From the cell containing the given text, extract its center point as (x, y) coordinate. 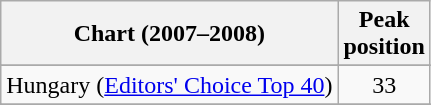
Chart (2007–2008) (170, 34)
33 (384, 85)
Hungary (Editors' Choice Top 40) (170, 85)
Peakposition (384, 34)
